Scan for the cell matching the given text and deliver its [x, y] coordinate at center. 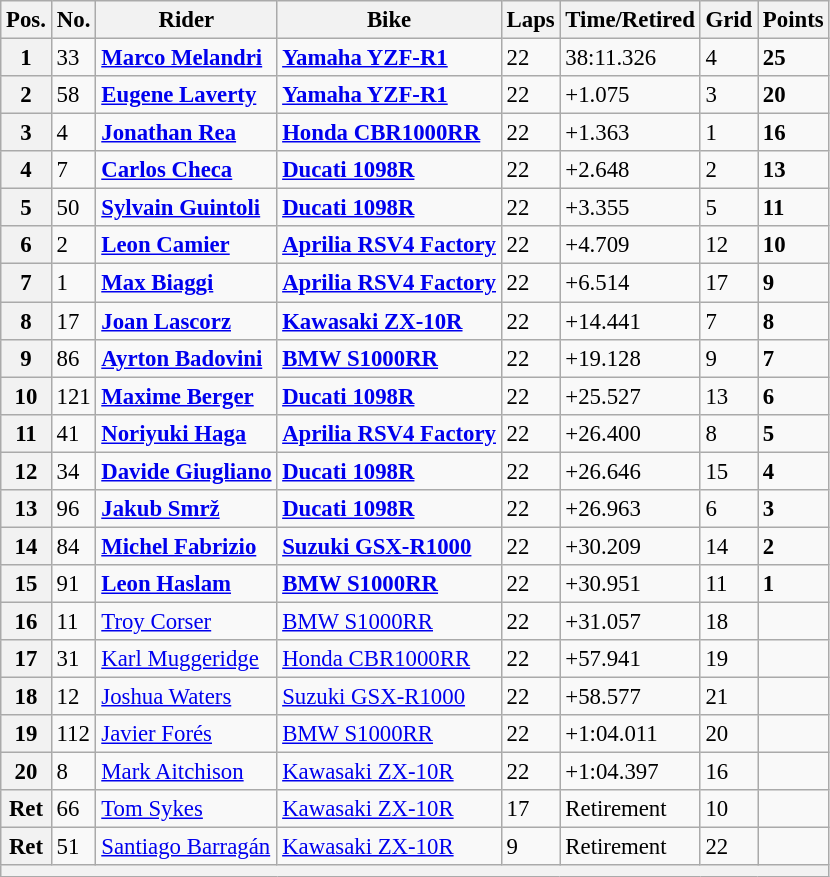
Joan Lascorz [186, 321]
25 [794, 58]
+1:04.011 [630, 734]
Tom Sykes [186, 809]
33 [74, 58]
Max Biaggi [186, 283]
+2.648 [630, 170]
50 [74, 208]
Mark Aitchison [186, 772]
86 [74, 358]
Eugene Laverty [186, 95]
21 [728, 697]
+19.128 [630, 358]
84 [74, 546]
Karl Muggeridge [186, 659]
121 [74, 396]
91 [74, 584]
+26.400 [630, 433]
34 [74, 471]
Javier Forés [186, 734]
Ayrton Badovini [186, 358]
Marco Melandri [186, 58]
+1:04.397 [630, 772]
Michel Fabrizio [186, 546]
+1.363 [630, 133]
+58.577 [630, 697]
Davide Giugliano [186, 471]
Rider [186, 20]
51 [74, 847]
+25.527 [630, 396]
+31.057 [630, 621]
Noriyuki Haga [186, 433]
+30.209 [630, 546]
Jonathan Rea [186, 133]
+4.709 [630, 245]
Grid [728, 20]
41 [74, 433]
Santiago Barragán [186, 847]
96 [74, 509]
58 [74, 95]
38:11.326 [630, 58]
Maxime Berger [186, 396]
+30.951 [630, 584]
112 [74, 734]
Sylvain Guintoli [186, 208]
31 [74, 659]
66 [74, 809]
Joshua Waters [186, 697]
+1.075 [630, 95]
No. [74, 20]
+14.441 [630, 321]
+3.355 [630, 208]
Carlos Checa [186, 170]
+57.941 [630, 659]
+26.963 [630, 509]
Troy Corser [186, 621]
Bike [389, 20]
+26.646 [630, 471]
Leon Haslam [186, 584]
Laps [530, 20]
Points [794, 20]
Time/Retired [630, 20]
+6.514 [630, 283]
Pos. [26, 20]
Jakub Smrž [186, 509]
Leon Camier [186, 245]
